Identify which cell holds the provided text, then report its [X, Y] central coordinate. 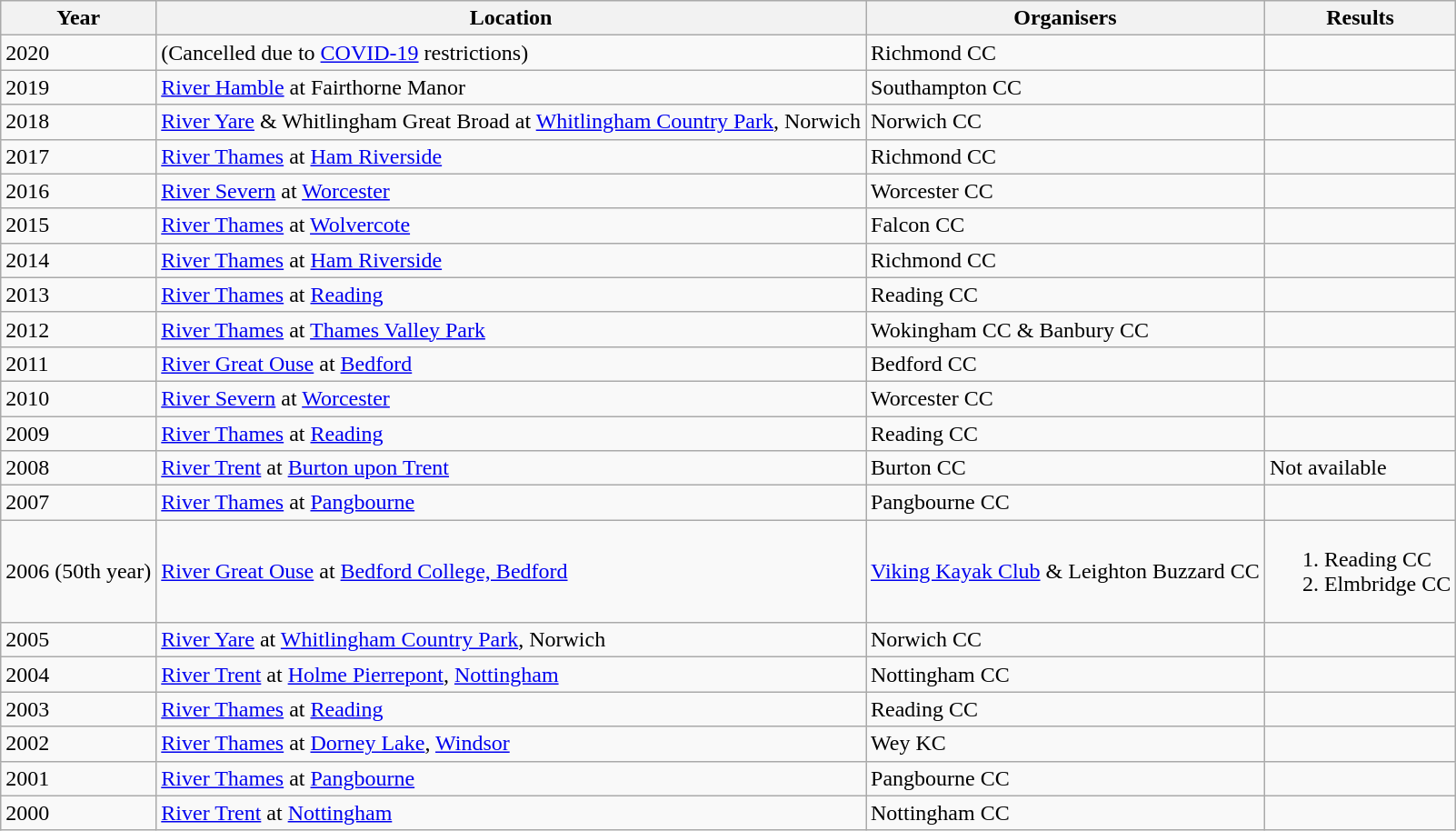
Not available [1360, 468]
2020 [78, 53]
River Trent at Holme Pierrepont, Nottingham [511, 675]
River Thames at Dorney Lake, Windsor [511, 744]
2013 [78, 295]
River Trent at Nottingham [511, 813]
2001 [78, 778]
2011 [78, 364]
River Thames at Thames Valley Park [511, 329]
2003 [78, 709]
River Thames at Wolvercote [511, 225]
River Yare & Whitlingham Great Broad at Whitlingham Country Park, Norwich [511, 122]
2017 [78, 156]
2012 [78, 329]
2014 [78, 260]
2008 [78, 468]
Year [78, 18]
2018 [78, 122]
2005 [78, 640]
River Trent at Burton upon Trent [511, 468]
2019 [78, 87]
2007 [78, 503]
Wokingham CC & Banbury CC [1065, 329]
2002 [78, 744]
River Great Ouse at Bedford [511, 364]
2006 (50th year) [78, 571]
Burton CC [1065, 468]
River Yare at Whitlingham Country Park, Norwich [511, 640]
2010 [78, 398]
Organisers [1065, 18]
Southampton CC [1065, 87]
2016 [78, 191]
Results [1360, 18]
River Hamble at Fairthorne Manor [511, 87]
2009 [78, 434]
2000 [78, 813]
River Great Ouse at Bedford College, Bedford [511, 571]
Reading CC Elmbridge CC [1360, 571]
Location [511, 18]
(Cancelled due to COVID-19 restrictions) [511, 53]
Bedford CC [1065, 364]
Viking Kayak Club & Leighton Buzzard CC [1065, 571]
Falcon CC [1065, 225]
Wey KC [1065, 744]
2004 [78, 675]
2015 [78, 225]
